Identify which cell holds the provided text, then report its (X, Y) central coordinate. 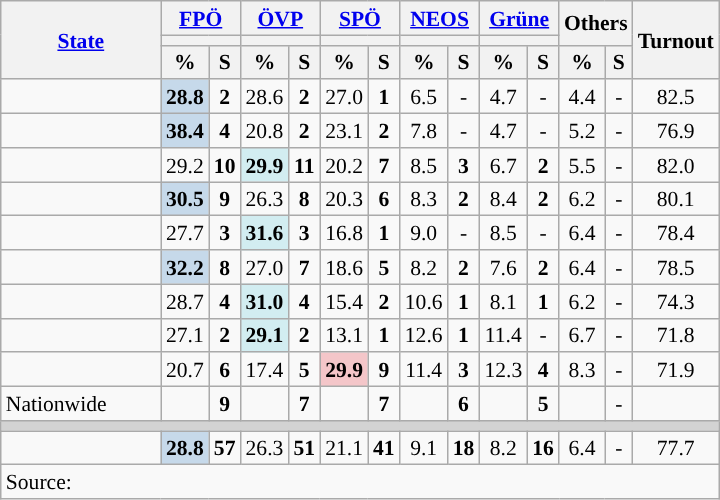
17.4 (264, 370)
10 (225, 165)
16 (543, 448)
10.6 (424, 301)
38.4 (185, 131)
29.1 (264, 335)
71.8 (676, 335)
71.9 (676, 370)
30.5 (185, 199)
9.1 (424, 448)
16.8 (344, 233)
31.0 (264, 301)
28.6 (264, 97)
74.3 (676, 301)
77.7 (676, 448)
76.9 (676, 131)
27.7 (185, 233)
5.2 (582, 131)
SPÖ (360, 18)
ÖVP (280, 18)
6.5 (424, 97)
12.3 (503, 370)
21.1 (344, 448)
80.1 (676, 199)
12.6 (424, 335)
57 (225, 448)
Nationwide (81, 404)
20.3 (344, 199)
Grüne (519, 18)
7.8 (424, 131)
78.5 (676, 267)
78.4 (676, 233)
82.5 (676, 97)
20.7 (185, 370)
Source: (360, 482)
20.8 (264, 131)
4.4 (582, 97)
51 (304, 448)
Others (596, 23)
18 (464, 448)
82.0 (676, 165)
13.1 (344, 335)
NEOS (440, 18)
41 (384, 448)
9.0 (424, 233)
11 (304, 165)
8.1 (503, 301)
FPÖ (201, 18)
28.7 (185, 301)
31.6 (264, 233)
7.6 (503, 267)
Turnout (676, 40)
18.6 (344, 267)
20.2 (344, 165)
8.4 (503, 199)
23.1 (344, 131)
15.4 (344, 301)
5.5 (582, 165)
32.2 (185, 267)
27.1 (185, 335)
29.2 (185, 165)
State (81, 40)
